Capture the cell that displays the provided text and extract its [x, y] central coordinate. 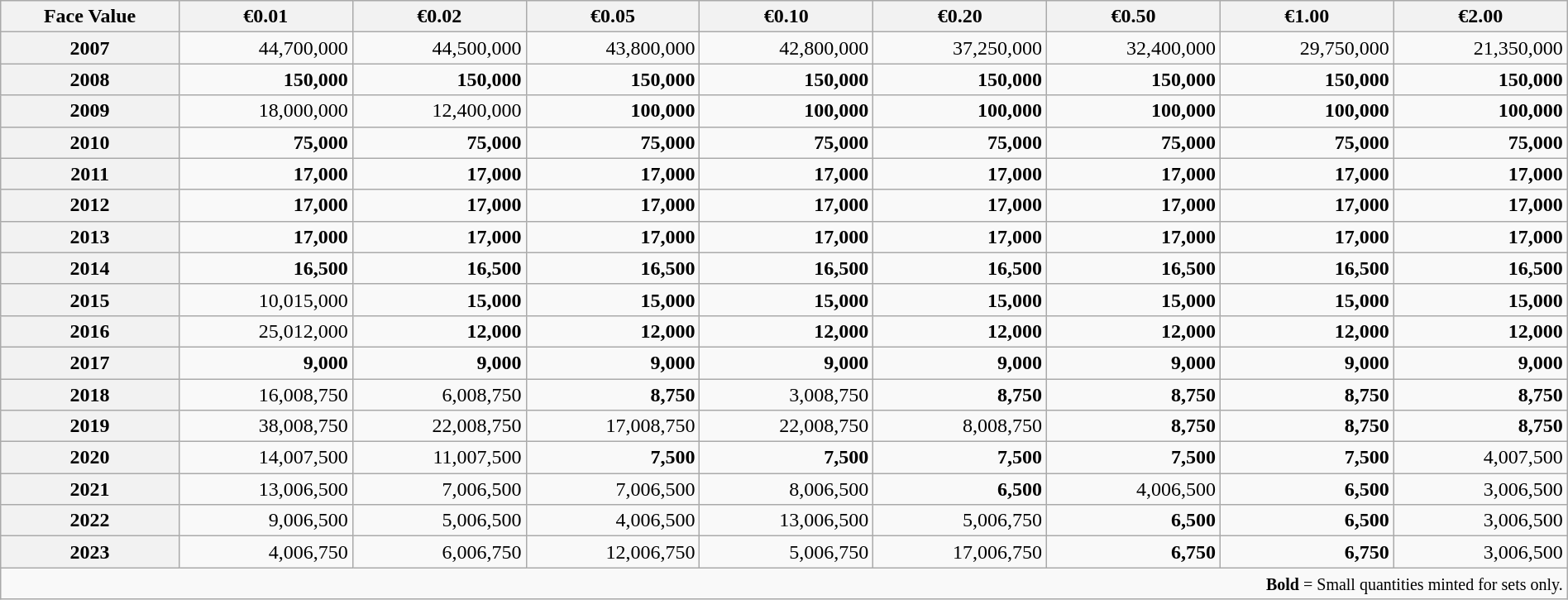
18,000,000 [265, 111]
2017 [90, 362]
25,012,000 [265, 331]
3,008,750 [786, 395]
44,500,000 [439, 48]
17,008,750 [613, 426]
2014 [90, 268]
€0.02 [439, 17]
29,750,000 [1307, 48]
2007 [90, 48]
€0.50 [1134, 17]
14,007,500 [265, 458]
2012 [90, 205]
2011 [90, 174]
Bold = Small quantities minted for sets only. [784, 583]
€0.10 [786, 17]
€2.00 [1480, 17]
4,007,500 [1480, 458]
2023 [90, 552]
32,400,000 [1134, 48]
€1.00 [1307, 17]
9,006,500 [265, 521]
12,006,750 [613, 552]
6,008,750 [439, 395]
2009 [90, 111]
€0.01 [265, 17]
21,350,000 [1480, 48]
16,008,750 [265, 395]
Face Value [90, 17]
44,700,000 [265, 48]
2021 [90, 489]
5,006,500 [439, 521]
4,006,750 [265, 552]
6,006,750 [439, 552]
€0.20 [960, 17]
2019 [90, 426]
2010 [90, 142]
2018 [90, 395]
43,800,000 [613, 48]
38,008,750 [265, 426]
8,006,500 [786, 489]
8,008,750 [960, 426]
2022 [90, 521]
42,800,000 [786, 48]
17,006,750 [960, 552]
11,007,500 [439, 458]
2020 [90, 458]
12,400,000 [439, 111]
2008 [90, 79]
10,015,000 [265, 300]
37,250,000 [960, 48]
€0.05 [613, 17]
2015 [90, 300]
2013 [90, 237]
2016 [90, 331]
